Provide the (X, Y) coordinate of the cell's center where the given text is located.  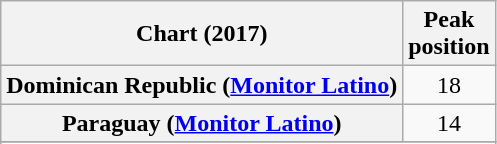
Chart (2017) (202, 34)
14 (449, 123)
Peakposition (449, 34)
Paraguay (Monitor Latino) (202, 123)
Dominican Republic (Monitor Latino) (202, 85)
18 (449, 85)
